Capture the cell that displays the provided text and extract its [x, y] central coordinate. 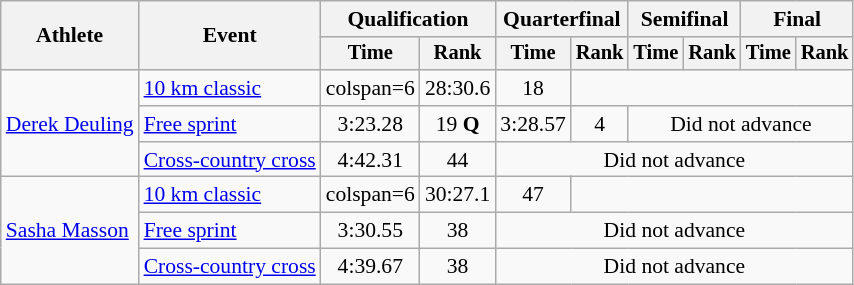
Athlete [70, 36]
3:23.28 [370, 124]
Sasha Masson [70, 230]
Event [230, 36]
4 [600, 124]
Quarterfinal [562, 19]
4:42.31 [370, 160]
44 [458, 160]
Derek Deuling [70, 124]
Semifinal [684, 19]
19 Q [458, 124]
Qualification [408, 19]
Final [797, 19]
30:27.1 [458, 195]
18 [532, 88]
3:30.55 [370, 231]
4:39.67 [370, 267]
28:30.6 [458, 88]
47 [532, 195]
3:28.57 [532, 124]
